Output the [x, y] coordinate of the center of the cell containing the given text.  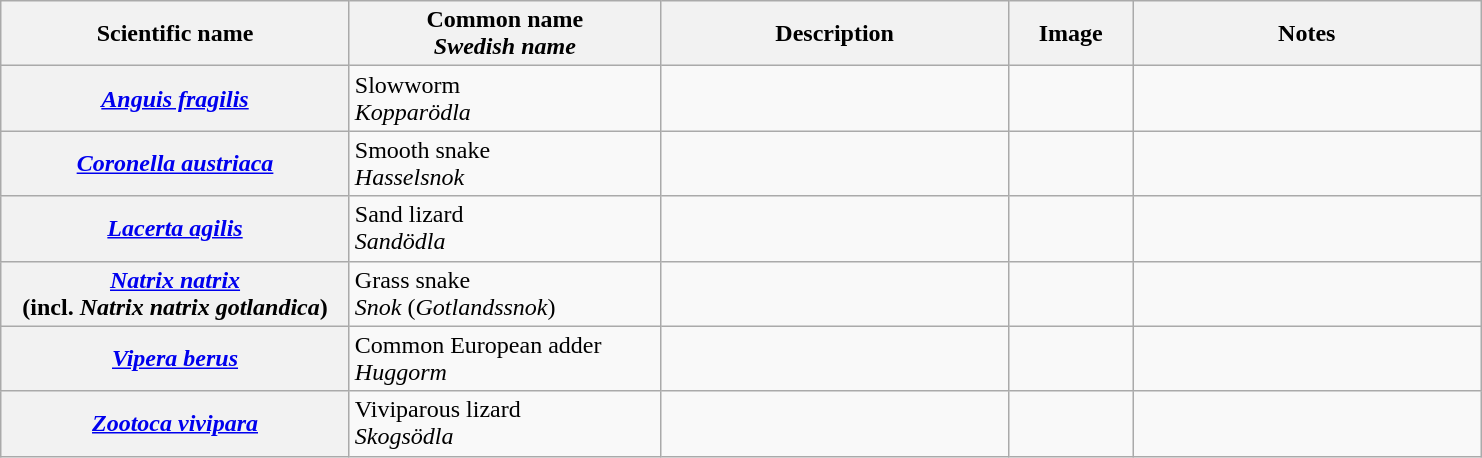
Sand lizardSandödla [504, 228]
Common European adderHuggorm [504, 358]
SlowwormKopparödla [504, 98]
Coronella austriaca [176, 164]
Natrix natrix(incl. Natrix natrix gotlandica) [176, 294]
Scientific name [176, 34]
Vipera berus [176, 358]
Zootoca vivipara [176, 424]
Common nameSwedish name [504, 34]
Lacerta agilis [176, 228]
Viviparous lizardSkogsödla [504, 424]
Notes [1306, 34]
Smooth snakeHasselsnok [504, 164]
Anguis fragilis [176, 98]
Image [1071, 34]
Description [834, 34]
Grass snakeSnok (Gotlandssnok) [504, 294]
